Pinpoint the cell where the given text exists, returning its (x, y) midpoint coordinate. 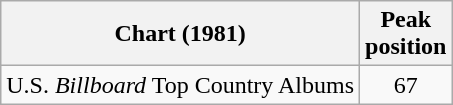
U.S. Billboard Top Country Albums (180, 85)
Peakposition (406, 34)
Chart (1981) (180, 34)
67 (406, 85)
